From the cell containing the given text, extract its center point as [X, Y] coordinate. 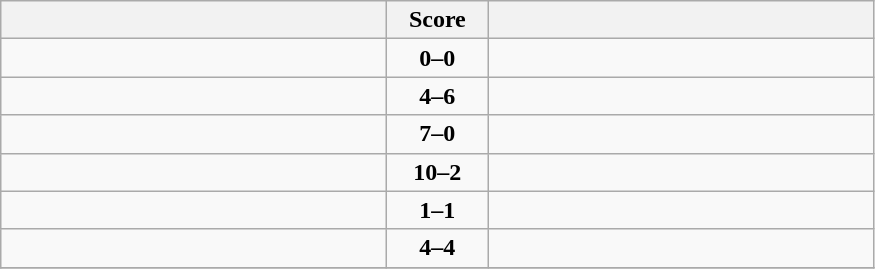
7–0 [438, 134]
Score [438, 20]
4–4 [438, 248]
1–1 [438, 210]
0–0 [438, 58]
4–6 [438, 96]
10–2 [438, 172]
